Scan for the cell matching the given text and deliver its [x, y] coordinate at center. 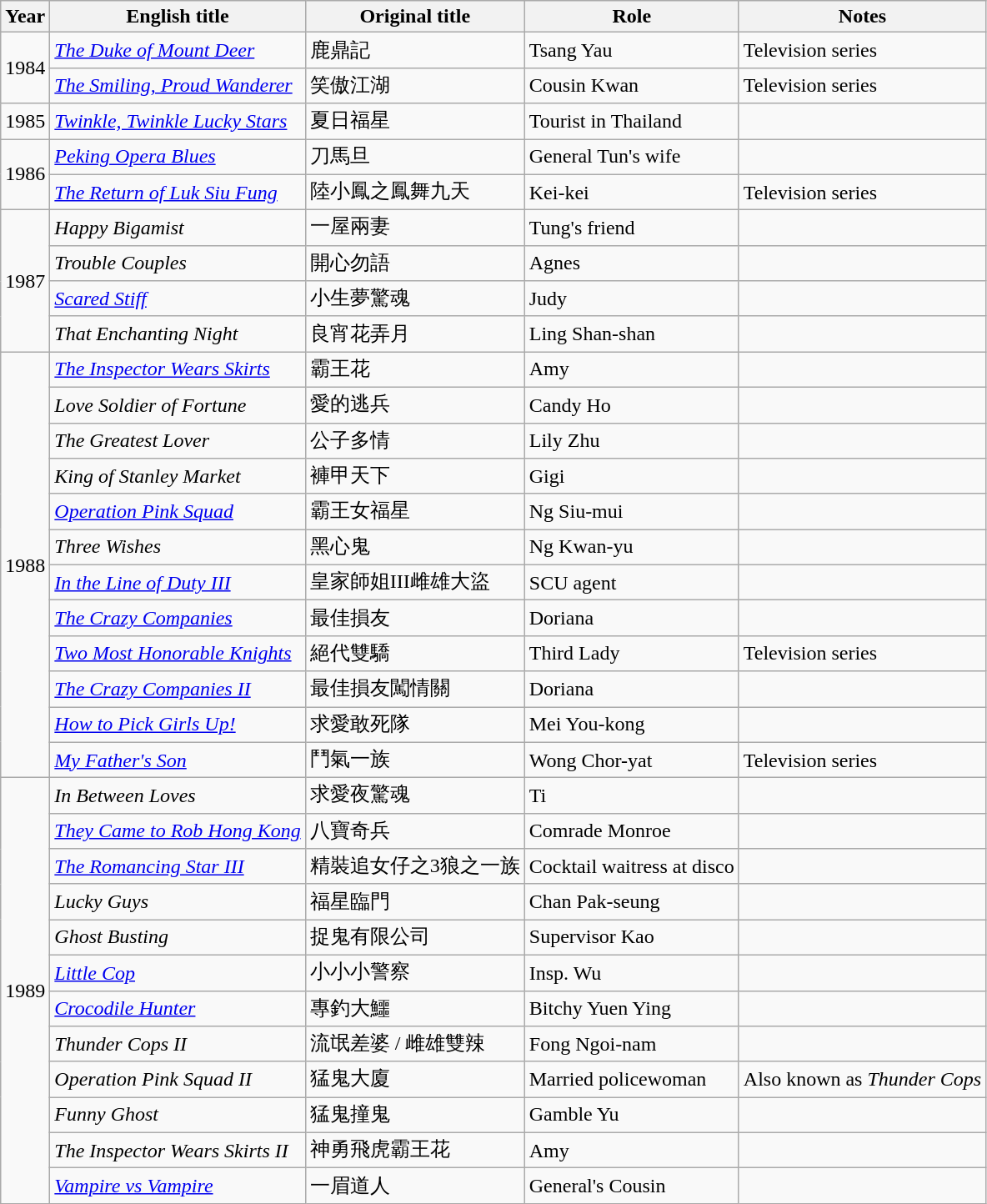
They Came to Rob Hong Kong [178, 830]
1985 [25, 122]
絕代雙驕 [415, 654]
黑心鬼 [415, 547]
How to Pick Girls Up! [178, 725]
Happy Bigamist [178, 228]
Gigi [632, 477]
專釣大鱷 [415, 1009]
霸王女福星 [415, 512]
Ng Kwan-yu [632, 547]
1984 [25, 68]
Fong Ngoi-nam [632, 1044]
Third Lady [632, 654]
Wong Chor-yat [632, 760]
公子多情 [415, 440]
1989 [25, 991]
小生夢驚魂 [415, 298]
Notes [862, 17]
精裝追女仔之3狼之一族 [415, 867]
Cocktail waitress at disco [632, 867]
流氓差婆 / 雌雄雙辣 [415, 1044]
小小小警察 [415, 972]
神勇飛虎霸王花 [415, 1151]
一屋兩妻 [415, 228]
求愛敢死隊 [415, 725]
Gamble Yu [632, 1116]
霸王花 [415, 370]
The Return of Luk Siu Fung [178, 192]
Chan Pak-seung [632, 902]
Comrade Monroe [632, 830]
1986 [25, 173]
愛的逃兵 [415, 405]
The Inspector Wears Skirts [178, 370]
General's Cousin [632, 1186]
My Father's Son [178, 760]
良宵花弄月 [415, 334]
Bitchy Yuen Ying [632, 1009]
福星臨門 [415, 902]
Original title [415, 17]
Judy [632, 298]
1987 [25, 281]
King of Stanley Market [178, 477]
The Crazy Companies [178, 619]
General Tun's wife [632, 157]
Ng Siu-mui [632, 512]
Ti [632, 795]
English title [178, 17]
Operation Pink Squad II [178, 1079]
Role [632, 17]
Tsang Yau [632, 50]
求愛夜驚魂 [415, 795]
Little Cop [178, 972]
Cousin Kwan [632, 85]
開心勿語 [415, 263]
Two Most Honorable Knights [178, 654]
笑傲江湖 [415, 85]
In the Line of Duty III [178, 582]
Agnes [632, 263]
The Inspector Wears Skirts II [178, 1151]
Married policewoman [632, 1079]
Supervisor Kao [632, 937]
The Greatest Lover [178, 440]
褲甲天下 [415, 477]
Ling Shan-shan [632, 334]
夏日福星 [415, 122]
Kei-kei [632, 192]
刀馬旦 [415, 157]
1988 [25, 565]
八寶奇兵 [415, 830]
Year [25, 17]
Three Wishes [178, 547]
一眉道人 [415, 1186]
The Romancing Star III [178, 867]
Candy Ho [632, 405]
皇家師姐III雌雄大盜 [415, 582]
Vampire vs Vampire [178, 1186]
Scared Stiff [178, 298]
Trouble Couples [178, 263]
SCU agent [632, 582]
Also known as Thunder Cops [862, 1079]
陸小鳳之鳳舞九天 [415, 192]
Peking Opera Blues [178, 157]
Tung's friend [632, 228]
Crocodile Hunter [178, 1009]
Lily Zhu [632, 440]
Love Soldier of Fortune [178, 405]
捉鬼有限公司 [415, 937]
The Crazy Companies II [178, 689]
Insp. Wu [632, 972]
猛鬼大廈 [415, 1079]
最佳損友 [415, 619]
猛鬼撞鬼 [415, 1116]
Lucky Guys [178, 902]
最佳損友闖情關 [415, 689]
Ghost Busting [178, 937]
That Enchanting Night [178, 334]
In Between Loves [178, 795]
Funny Ghost [178, 1116]
鹿鼎記 [415, 50]
Twinkle, Twinkle Lucky Stars [178, 122]
Operation Pink Squad [178, 512]
鬥氣一族 [415, 760]
The Smiling, Proud Wanderer [178, 85]
Mei You-kong [632, 725]
Tourist in Thailand [632, 122]
Thunder Cops II [178, 1044]
The Duke of Mount Deer [178, 50]
